Return (X, Y) of the center of cell containing provided text 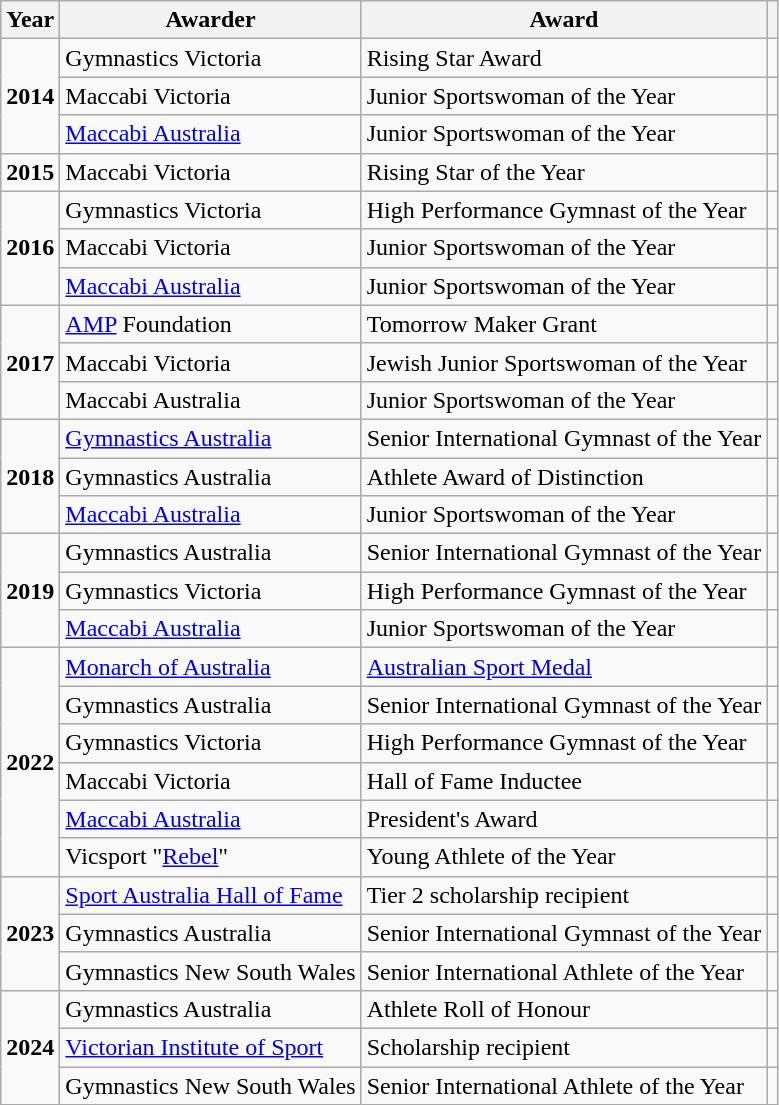
Australian Sport Medal (564, 667)
Scholarship recipient (564, 1047)
Jewish Junior Sportswoman of the Year (564, 362)
Vicsport "Rebel" (210, 857)
2016 (30, 248)
2022 (30, 762)
2024 (30, 1047)
2023 (30, 933)
Sport Australia Hall of Fame (210, 895)
Victorian Institute of Sport (210, 1047)
2014 (30, 96)
President's Award (564, 819)
Athlete Roll of Honour (564, 1009)
Rising Star Award (564, 58)
Tier 2 scholarship recipient (564, 895)
2018 (30, 476)
2017 (30, 362)
Award (564, 20)
Athlete Award of Distinction (564, 477)
Awarder (210, 20)
2019 (30, 591)
Tomorrow Maker Grant (564, 324)
Monarch of Australia (210, 667)
Rising Star of the Year (564, 172)
Young Athlete of the Year (564, 857)
Hall of Fame Inductee (564, 781)
AMP Foundation (210, 324)
Year (30, 20)
2015 (30, 172)
